Extract the (X, Y) coordinate from the center of the cell holding the provided text.  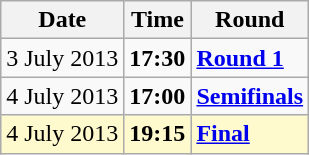
17:30 (158, 58)
19:15 (158, 134)
Round 1 (250, 58)
17:00 (158, 96)
3 July 2013 (62, 58)
Time (158, 20)
Final (250, 134)
Round (250, 20)
Semifinals (250, 96)
Date (62, 20)
